Scan for the cell matching the given text and deliver its [x, y] coordinate at center. 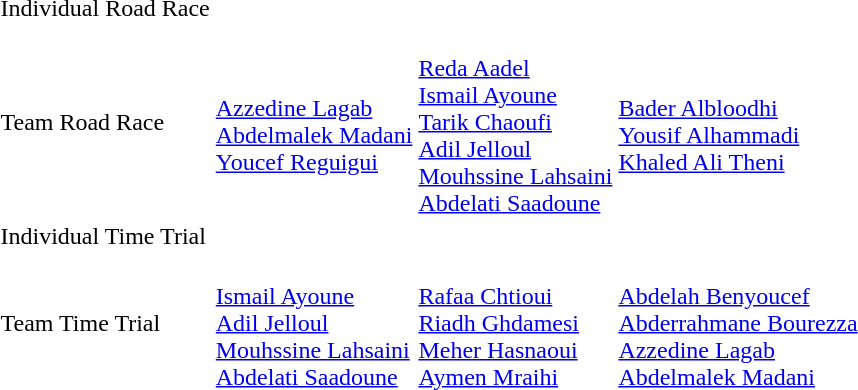
Reda AadelIsmail AyouneTarik ChaoufiAdil JelloulMouhssine LahsainiAbdelati Saadoune [516, 122]
Azzedine LagabAbdelmalek MadaniYoucef Reguigui [314, 122]
